Provide the (x, y) coordinate of the cell's center where the given text is located.  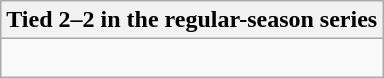
Tied 2–2 in the regular-season series (192, 20)
